Provide the [x, y] coordinate of the cell's center where the given text is located.  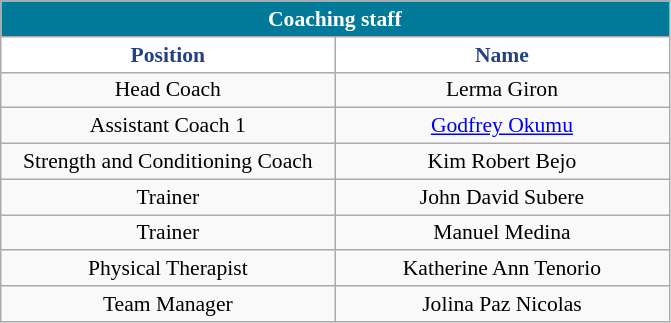
Name [502, 55]
Assistant Coach 1 [168, 126]
Strength and Conditioning Coach [168, 162]
Godfrey Okumu [502, 126]
Lerma Giron [502, 90]
Head Coach [168, 90]
Coaching staff [335, 19]
Manuel Medina [502, 233]
Physical Therapist [168, 269]
Katherine Ann Tenorio [502, 269]
Team Manager [168, 304]
Position [168, 55]
Jolina Paz Nicolas [502, 304]
John David Subere [502, 197]
Kim Robert Bejo [502, 162]
